Search for the cell housing the specified text and yield its (X, Y) center coordinate. 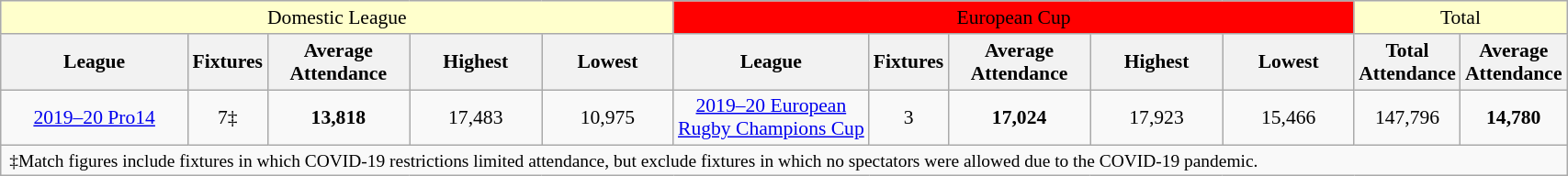
10,975 (608, 117)
17,483 (476, 117)
Total Attendance (1407, 62)
14,780 (1514, 117)
Domestic League (337, 17)
15,466 (1288, 117)
European Cup (1014, 17)
17,923 (1156, 117)
7‡ (228, 117)
147,796 (1407, 117)
17,024 (1020, 117)
13,818 (338, 117)
2019–20 Pro14 (95, 117)
Total (1461, 17)
3 (908, 117)
2019–20 European Rugby Champions Cup (772, 117)
